Determine the (X, Y) coordinate at the center of the cell enclosing the given text.  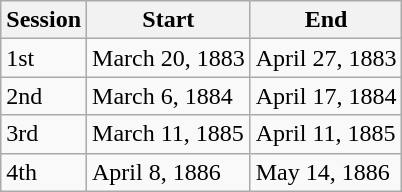
March 20, 1883 (169, 58)
April 27, 1883 (326, 58)
April 11, 1885 (326, 134)
Start (169, 20)
2nd (44, 96)
Session (44, 20)
3rd (44, 134)
April 17, 1884 (326, 96)
April 8, 1886 (169, 172)
March 6, 1884 (169, 96)
End (326, 20)
March 11, 1885 (169, 134)
1st (44, 58)
May 14, 1886 (326, 172)
4th (44, 172)
